Extract the (x, y) coordinate from the center of the cell holding the provided text.  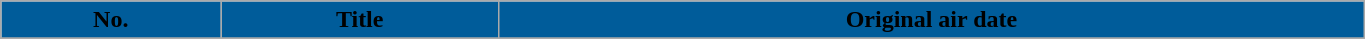
Title (360, 20)
No. (111, 20)
Original air date (932, 20)
